From the cell containing the given text, extract its center point as [x, y] coordinate. 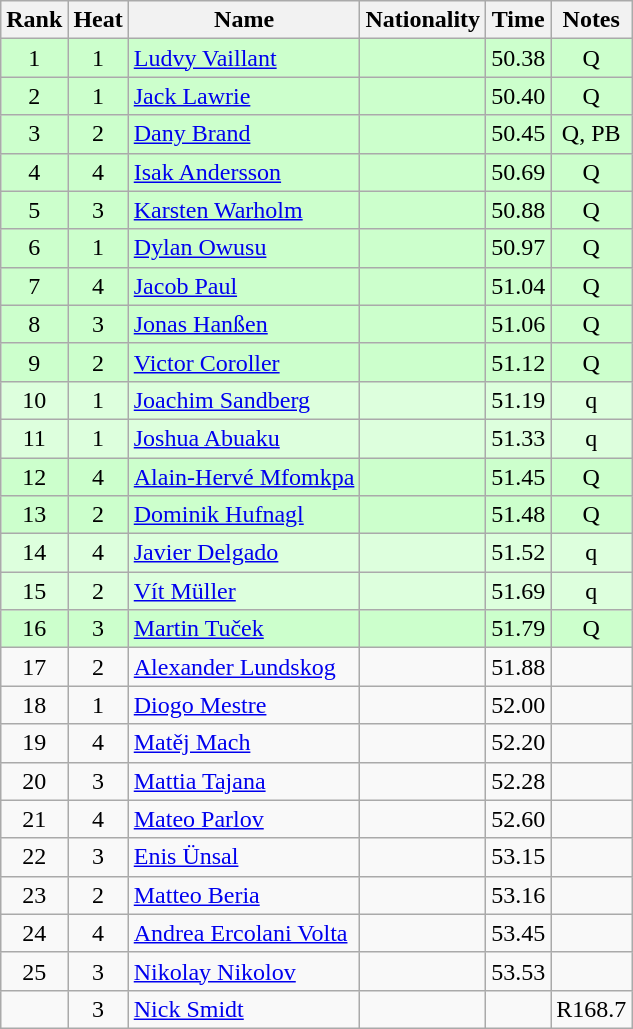
51.79 [518, 629]
Alain-Hervé Mfomkpa [244, 477]
23 [34, 895]
19 [34, 743]
Jacob Paul [244, 286]
Karsten Warholm [244, 210]
Nikolay Nikolov [244, 971]
Name [244, 20]
Isak Andersson [244, 172]
18 [34, 705]
52.00 [518, 705]
15 [34, 591]
Time [518, 20]
Heat [98, 20]
53.16 [518, 895]
Vít Müller [244, 591]
53.45 [518, 933]
20 [34, 781]
12 [34, 477]
25 [34, 971]
50.69 [518, 172]
53.53 [518, 971]
50.38 [518, 58]
Rank [34, 20]
Dylan Owusu [244, 248]
16 [34, 629]
17 [34, 667]
Martin Tuček [244, 629]
24 [34, 933]
Jonas Hanßen [244, 324]
13 [34, 515]
Matěj Mach [244, 743]
Jack Lawrie [244, 96]
53.15 [518, 857]
R168.7 [592, 1009]
9 [34, 362]
Mateo Parlov [244, 819]
51.45 [518, 477]
Mattia Tajana [244, 781]
50.45 [518, 134]
51.06 [518, 324]
Alexander Lundskog [244, 667]
Javier Delgado [244, 553]
51.19 [518, 400]
22 [34, 857]
51.48 [518, 515]
50.88 [518, 210]
Nick Smidt [244, 1009]
Dominik Hufnagl [244, 515]
Ludvy Vaillant [244, 58]
6 [34, 248]
Notes [592, 20]
52.60 [518, 819]
Joachim Sandberg [244, 400]
52.28 [518, 781]
Nationality [423, 20]
14 [34, 553]
10 [34, 400]
Enis Ünsal [244, 857]
51.88 [518, 667]
51.04 [518, 286]
Matteo Beria [244, 895]
Diogo Mestre [244, 705]
21 [34, 819]
51.52 [518, 553]
50.40 [518, 96]
51.33 [518, 438]
11 [34, 438]
Joshua Abuaku [244, 438]
52.20 [518, 743]
5 [34, 210]
50.97 [518, 248]
7 [34, 286]
51.69 [518, 591]
8 [34, 324]
Victor Coroller [244, 362]
51.12 [518, 362]
Andrea Ercolani Volta [244, 933]
Q, PB [592, 134]
Dany Brand [244, 134]
